Provide the [x, y] coordinate of the cell's center where the given text is located.  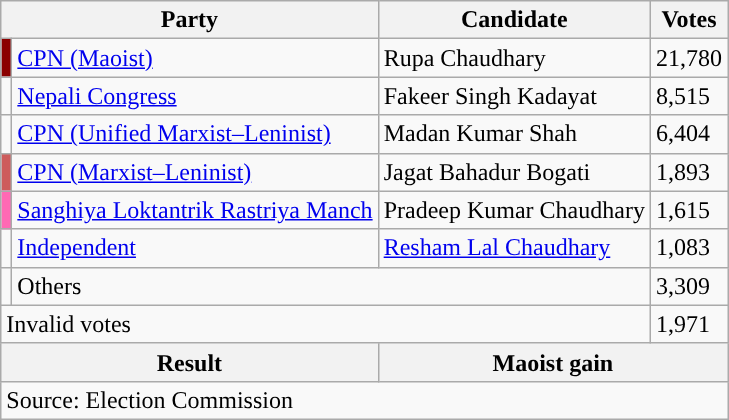
Source: Election Commission [364, 400]
8,515 [688, 96]
21,780 [688, 58]
Invalid votes [326, 324]
CPN (Unified Marxist–Leninist) [195, 134]
Result [190, 362]
Maoist gain [552, 362]
Party [190, 20]
Votes [688, 20]
Nepali Congress [195, 96]
Pradeep Kumar Chaudhary [514, 210]
Resham Lal Chaudhary [514, 248]
Rupa Chaudhary [514, 58]
Others [332, 286]
1,893 [688, 172]
Independent [195, 248]
Candidate [514, 20]
6,404 [688, 134]
3,309 [688, 286]
Jagat Bahadur Bogati [514, 172]
Fakeer Singh Kadayat [514, 96]
Madan Kumar Shah [514, 134]
CPN (Marxist–Leninist) [195, 172]
1,615 [688, 210]
CPN (Maoist) [195, 58]
Sanghiya Loktantrik Rastriya Manch [195, 210]
1,971 [688, 324]
1,083 [688, 248]
